Search for the cell housing the specified text and yield its (x, y) center coordinate. 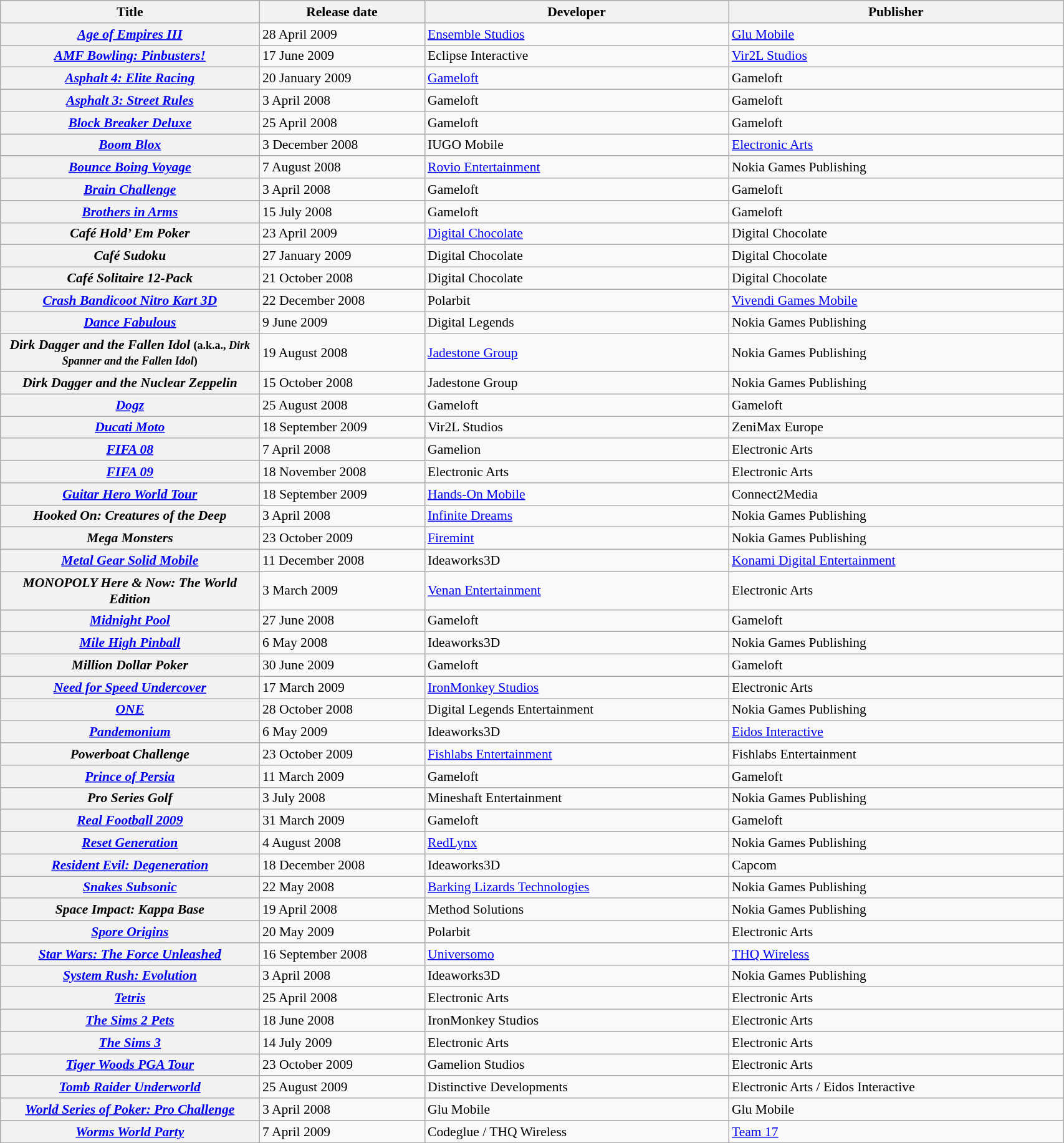
23 April 2009 (342, 234)
Tiger Woods PGA Tour (130, 1065)
The Sims 3 (130, 1043)
Bounce Boing Voyage (130, 168)
The Sims 2 Pets (130, 1021)
Tetris (130, 998)
22 May 2008 (342, 887)
17 March 2009 (342, 687)
Tomb Raider Underworld (130, 1088)
Mile High Pinball (130, 643)
20 May 2009 (342, 932)
15 July 2008 (342, 212)
Gamelion (577, 450)
18 June 2008 (342, 1021)
Barking Lizards Technologies (577, 887)
Title (130, 12)
Asphalt 4: Elite Racing (130, 79)
Pandemonium (130, 732)
Café Sudoku (130, 256)
Guitar Hero World Tour (130, 494)
Café Hold’ Em Poker (130, 234)
Powerboat Challenge (130, 754)
Space Impact: Kappa Base (130, 910)
Team 17 (896, 1132)
MONOPOLY Here & Now: The World Edition (130, 591)
Gamelion Studios (577, 1065)
6 May 2008 (342, 643)
30 June 2009 (342, 666)
Asphalt 3: Street Rules (130, 101)
FIFA 08 (130, 450)
Prince of Persia (130, 777)
Codeglue / THQ Wireless (577, 1132)
19 April 2008 (342, 910)
Electronic Arts / Eidos Interactive (896, 1088)
3 March 2009 (342, 591)
Rovio Entertainment (577, 168)
Digital Legends Entertainment (577, 710)
Eidos Interactive (896, 732)
Method Solutions (577, 910)
21 October 2008 (342, 279)
18 November 2008 (342, 472)
11 December 2008 (342, 561)
Café Solitaire 12-Pack (130, 279)
28 October 2008 (342, 710)
Eclipse Interactive (577, 56)
18 December 2008 (342, 865)
Need for Speed Undercover (130, 687)
Pro Series Golf (130, 798)
Dirk Dagger and the Fallen Idol (a.k.a., Dirk Spanner and the Fallen Idol) (130, 353)
Mega Monsters (130, 538)
Infinite Dreams (577, 516)
15 October 2008 (342, 383)
4 August 2008 (342, 843)
Boom Blox (130, 145)
7 April 2009 (342, 1132)
Midnight Pool (130, 621)
Brothers in Arms (130, 212)
Metal Gear Solid Mobile (130, 561)
25 August 2008 (342, 405)
Crash Bandicoot Nitro Kart 3D (130, 300)
9 June 2009 (342, 323)
25 August 2009 (342, 1088)
Spore Origins (130, 932)
THQ Wireless (896, 954)
Ducati Moto (130, 428)
Release date (342, 12)
3 July 2008 (342, 798)
Block Breaker Deluxe (130, 123)
20 January 2009 (342, 79)
Age of Empires III (130, 34)
Ensemble Studios (577, 34)
ZeniMax Europe (896, 428)
Dance Fabulous (130, 323)
Venan Entertainment (577, 591)
Real Football 2009 (130, 821)
Vivendi Games Mobile (896, 300)
World Series of Poker: Pro Challenge (130, 1109)
Million Dollar Poker (130, 666)
System Rush: Evolution (130, 976)
Firemint (577, 538)
Worms World Party (130, 1132)
3 December 2008 (342, 145)
6 May 2009 (342, 732)
22 December 2008 (342, 300)
14 July 2009 (342, 1043)
7 August 2008 (342, 168)
Mineshaft Entertainment (577, 798)
ONE (130, 710)
Distinctive Developments (577, 1088)
11 March 2009 (342, 777)
Dirk Dagger and the Nuclear Zeppelin (130, 383)
Capcom (896, 865)
IUGO Mobile (577, 145)
Snakes Subsonic (130, 887)
27 June 2008 (342, 621)
Konami Digital Entertainment (896, 561)
31 March 2009 (342, 821)
19 August 2008 (342, 353)
16 September 2008 (342, 954)
27 January 2009 (342, 256)
AMF Bowling: Pinbusters! (130, 56)
Hooked On: Creatures of the Deep (130, 516)
Digital Legends (577, 323)
Dogz (130, 405)
Reset Generation (130, 843)
Hands-On Mobile (577, 494)
RedLynx (577, 843)
Developer (577, 12)
Publisher (896, 12)
Brain Challenge (130, 189)
FIFA 09 (130, 472)
Universomo (577, 954)
17 June 2009 (342, 56)
28 April 2009 (342, 34)
Star Wars: The Force Unleashed (130, 954)
Connect2Media (896, 494)
Resident Evil: Degeneration (130, 865)
7 April 2008 (342, 450)
